Detect which cell encompasses the target text, then output its (X, Y) center coordinate. 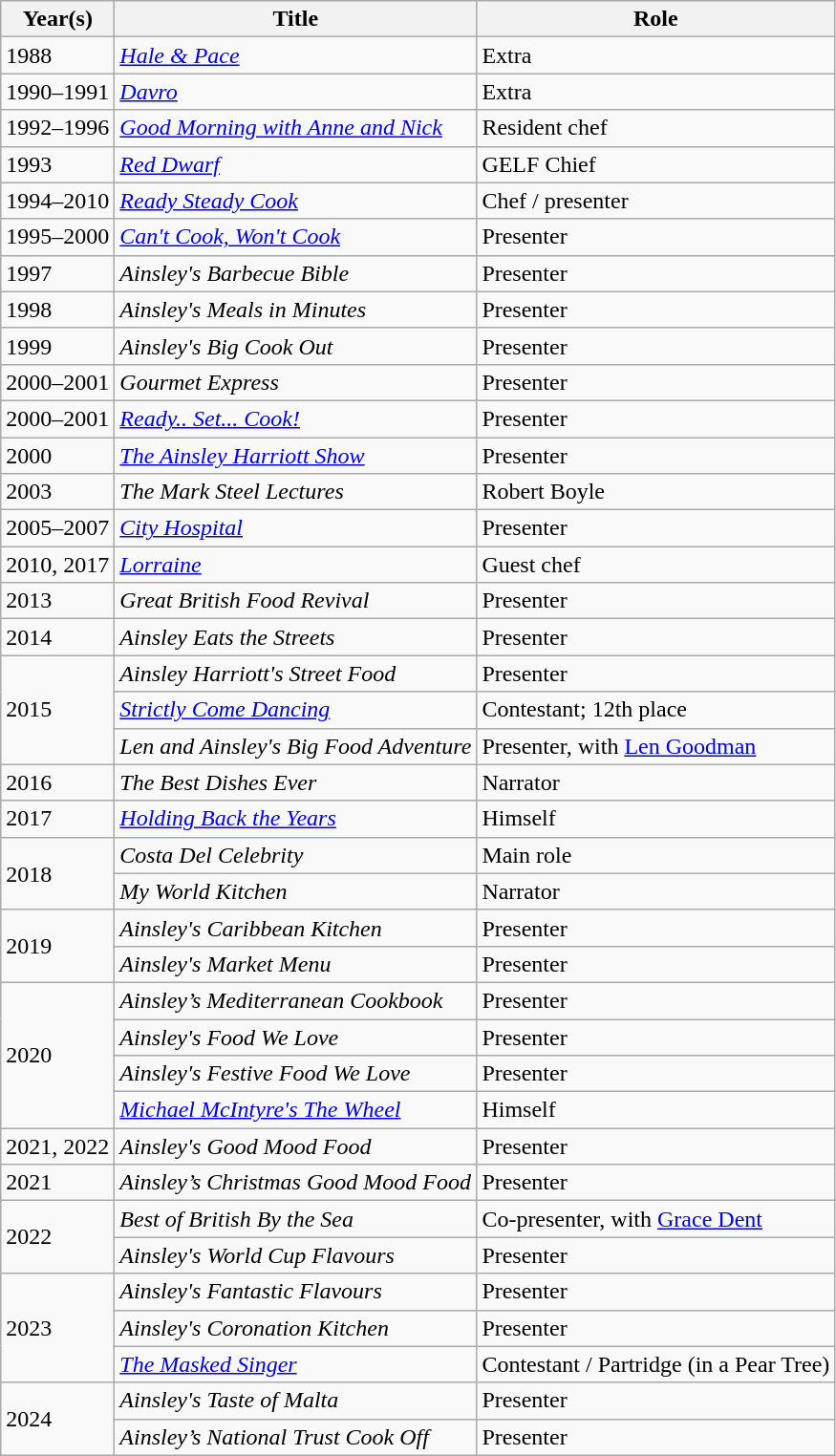
Ainsley's Big Cook Out (296, 346)
The Masked Singer (296, 1364)
Guest chef (655, 565)
Costa Del Celebrity (296, 855)
Strictly Come Dancing (296, 710)
2013 (57, 601)
Role (655, 19)
1998 (57, 310)
Ainsley’s Christmas Good Mood Food (296, 1183)
2022 (57, 1237)
Red Dwarf (296, 164)
Ready.. Set... Cook! (296, 418)
Len and Ainsley's Big Food Adventure (296, 746)
2024 (57, 1419)
Ainsley Harriott's Street Food (296, 674)
Davro (296, 92)
The Best Dishes Ever (296, 782)
Michael McIntyre's The Wheel (296, 1110)
2018 (57, 873)
1999 (57, 346)
1990–1991 (57, 92)
1995–2000 (57, 237)
1992–1996 (57, 128)
1997 (57, 273)
Chef / presenter (655, 201)
Year(s) (57, 19)
2023 (57, 1328)
Ainsley's Good Mood Food (296, 1146)
Contestant; 12th place (655, 710)
2003 (57, 492)
Can't Cook, Won't Cook (296, 237)
1993 (57, 164)
Presenter, with Len Goodman (655, 746)
2014 (57, 637)
Resident chef (655, 128)
Ainsley's Food We Love (296, 1037)
Main role (655, 855)
2015 (57, 710)
1994–2010 (57, 201)
Ainsley's Meals in Minutes (296, 310)
Ainsley's World Cup Flavours (296, 1255)
Hale & Pace (296, 55)
2000 (57, 456)
Best of British By the Sea (296, 1219)
My World Kitchen (296, 891)
2021, 2022 (57, 1146)
Ainsley’s National Trust Cook Off (296, 1437)
Ainsley's Festive Food We Love (296, 1074)
Ainsley's Barbecue Bible (296, 273)
2021 (57, 1183)
City Hospital (296, 528)
Ainsley Eats the Streets (296, 637)
Ainsley's Caribbean Kitchen (296, 928)
Holding Back the Years (296, 819)
Ainsley's Taste of Malta (296, 1401)
2005–2007 (57, 528)
Gourmet Express (296, 382)
Lorraine (296, 565)
Co-presenter, with Grace Dent (655, 1219)
2017 (57, 819)
2019 (57, 946)
Ainsley's Market Menu (296, 964)
Ready Steady Cook (296, 201)
The Mark Steel Lectures (296, 492)
The Ainsley Harriott Show (296, 456)
2020 (57, 1055)
Great British Food Revival (296, 601)
1988 (57, 55)
2010, 2017 (57, 565)
Ainsley’s Mediterranean Cookbook (296, 1000)
Contestant / Partridge (in a Pear Tree) (655, 1364)
Ainsley's Fantastic Flavours (296, 1292)
Title (296, 19)
2016 (57, 782)
GELF Chief (655, 164)
Robert Boyle (655, 492)
Ainsley's Coronation Kitchen (296, 1328)
Good Morning with Anne and Nick (296, 128)
